Provide the (X, Y) coordinate of the cell's center where the given text is located.  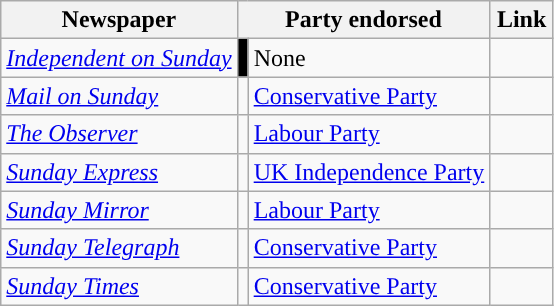
None (369, 58)
The Observer (119, 134)
Newspaper (119, 20)
Sunday Mirror (119, 210)
Independent on Sunday (119, 58)
Mail on Sunday (119, 96)
Link (522, 20)
Sunday Times (119, 286)
Party endorsed (364, 20)
Sunday Telegraph (119, 248)
Sunday Express (119, 172)
UK Independence Party (369, 172)
